Capture the cell that displays the provided text and extract its (X, Y) central coordinate. 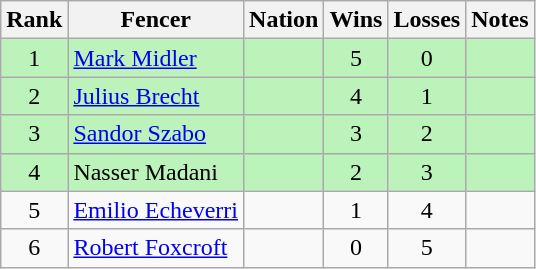
Robert Foxcroft (156, 248)
Nasser Madani (156, 172)
Rank (34, 20)
Julius Brecht (156, 96)
6 (34, 248)
Sandor Szabo (156, 134)
Wins (356, 20)
Notes (500, 20)
Emilio Echeverri (156, 210)
Nation (284, 20)
Losses (427, 20)
Mark Midler (156, 58)
Fencer (156, 20)
